From the cell containing the given text, extract its center point as (X, Y) coordinate. 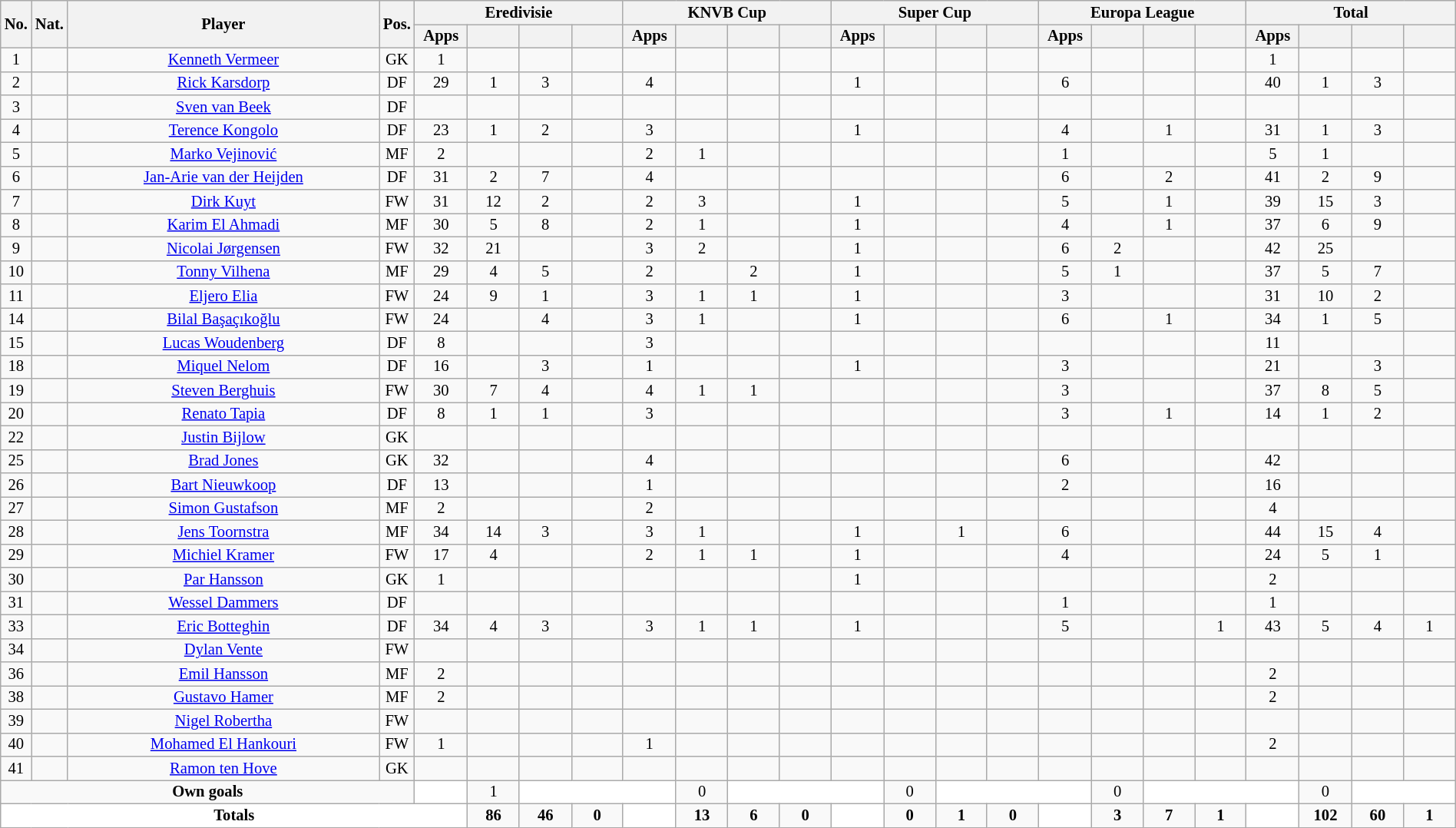
19 (16, 390)
Wessel Dammers (223, 602)
Miquel Nelom (223, 367)
27 (16, 508)
Mohamed El Hankouri (223, 745)
Gustavo Hamer (223, 697)
18 (16, 367)
Terence Kongolo (223, 131)
Karim El Ahmadi (223, 224)
Renato Tapia (223, 413)
33 (16, 627)
Bart Nieuwkoop (223, 485)
26 (16, 485)
Michiel Kramer (223, 556)
Nicolai Jørgensen (223, 249)
20 (16, 413)
Brad Jones (223, 461)
Kenneth Vermeer (223, 60)
Nat. (49, 24)
43 (1273, 627)
Totals (234, 816)
Rick Karsdorp (223, 83)
Own goals (207, 791)
Pos. (397, 24)
Dirk Kuyt (223, 201)
Marko Vejinović (223, 154)
12 (494, 201)
36 (16, 674)
102 (1325, 816)
Simon Gustafson (223, 508)
28 (16, 532)
No. (16, 24)
KNVB Cup (726, 12)
Eric Botteghin (223, 627)
Dylan Vente (223, 650)
Bilal Başaçıkoğlu (223, 320)
38 (16, 697)
17 (441, 556)
Emil Hansson (223, 674)
60 (1378, 816)
22 (16, 438)
Tonny Vilhena (223, 272)
Europa League (1143, 12)
Jan-Arie van der Heijden (223, 178)
Nigel Robertha (223, 720)
Eljero Elia (223, 296)
23 (441, 131)
Steven Berghuis (223, 390)
Sven van Beek (223, 108)
Eredivisie (519, 12)
86 (494, 816)
Super Cup (935, 12)
Par Hansson (223, 579)
Player (223, 24)
Jens Toornstra (223, 532)
Total (1351, 12)
44 (1273, 532)
46 (545, 816)
Justin Bijlow (223, 438)
Lucas Woudenberg (223, 343)
Ramon ten Hove (223, 768)
